For the text-containing cell, return its midpoint in (X, Y) coordinate format. 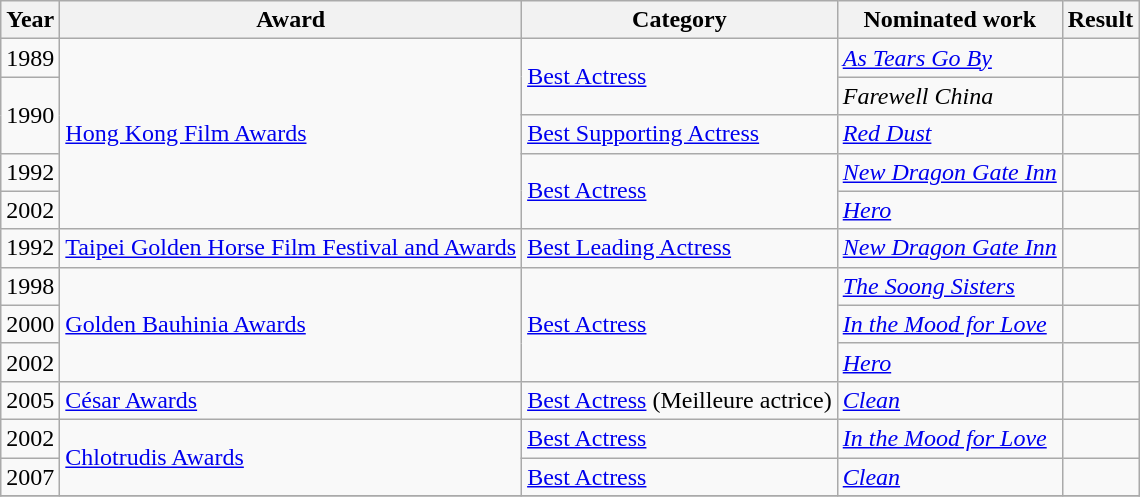
Golden Bauhinia Awards (291, 324)
2005 (30, 400)
Award (291, 20)
César Awards (291, 400)
Category (680, 20)
Nominated work (950, 20)
The Soong Sisters (950, 286)
Result (1100, 20)
Red Dust (950, 134)
1989 (30, 58)
1990 (30, 115)
Best Leading Actress (680, 248)
Farewell China (950, 96)
Hong Kong Film Awards (291, 134)
Best Actress (Meilleure actrice) (680, 400)
As Tears Go By (950, 58)
Chlotrudis Awards (291, 457)
Best Supporting Actress (680, 134)
1998 (30, 286)
2007 (30, 477)
Year (30, 20)
2000 (30, 324)
Taipei Golden Horse Film Festival and Awards (291, 248)
